From the cell containing the given text, extract its center point as [x, y] coordinate. 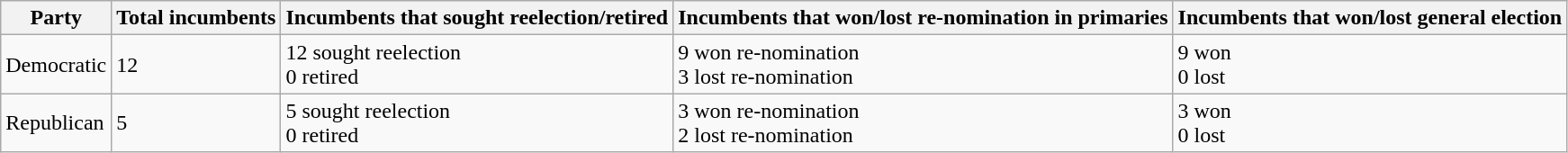
3 won re-nomination 2 lost re-nomination [924, 122]
Total incumbents [196, 18]
Party [56, 18]
5 [196, 122]
Republican [56, 122]
3 won0 lost [1370, 122]
12 sought reelection0 retired [477, 65]
Democratic [56, 65]
Incumbents that won/lost re-nomination in primaries [924, 18]
5 sought reelection0 retired [477, 122]
Incumbents that won/lost general election [1370, 18]
Incumbents that sought reelection/retired [477, 18]
9 won0 lost [1370, 65]
12 [196, 65]
9 won re-nomination3 lost re-nomination [924, 65]
